Detect which cell encompasses the target text, then output its [x, y] center coordinate. 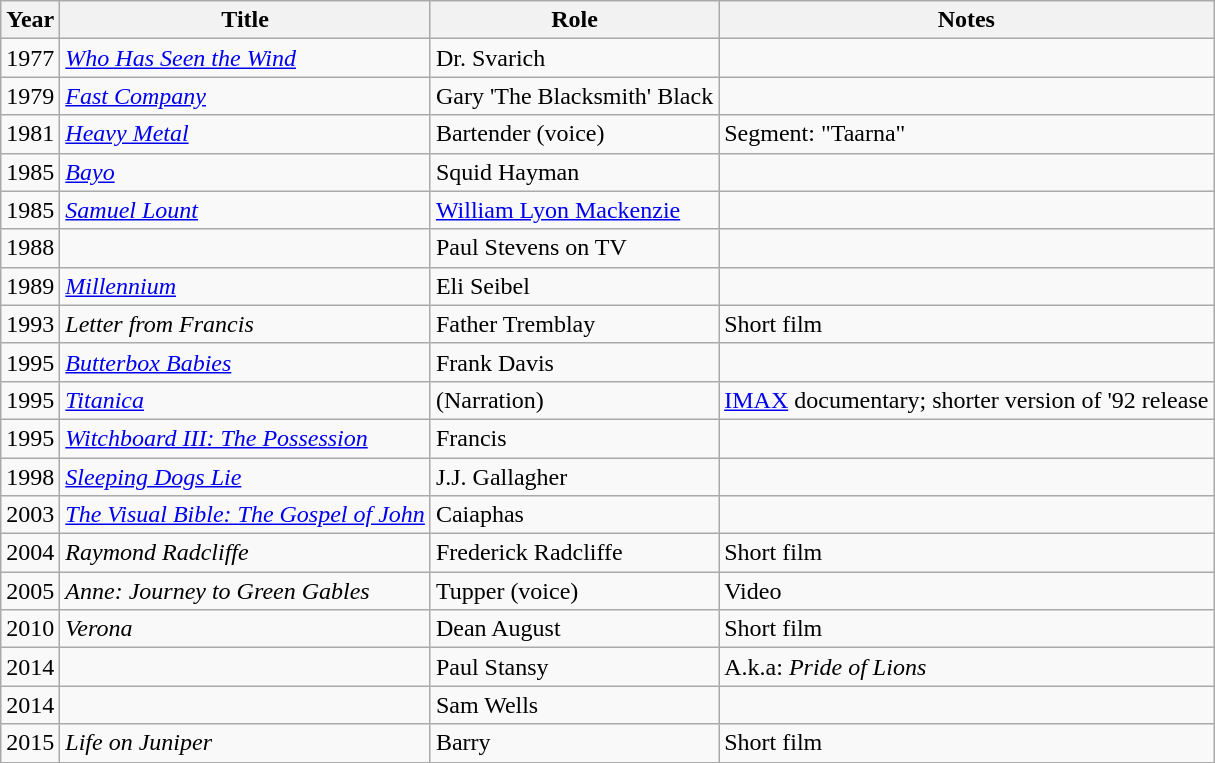
Notes [966, 20]
2003 [30, 515]
Fast Company [246, 96]
A.k.a: Pride of Lions [966, 667]
1979 [30, 96]
Year [30, 20]
Frederick Radcliffe [574, 553]
2010 [30, 629]
Francis [574, 438]
Heavy Metal [246, 134]
1988 [30, 248]
Father Tremblay [574, 324]
Caiaphas [574, 515]
Anne: Journey to Green Gables [246, 591]
Squid Hayman [574, 172]
Samuel Lount [246, 210]
Raymond Radcliffe [246, 553]
Sleeping Dogs Lie [246, 477]
Dean August [574, 629]
Segment: "Taarna" [966, 134]
Bartender (voice) [574, 134]
1981 [30, 134]
Gary 'The Blacksmith' Black [574, 96]
Paul Stansy [574, 667]
Eli Seibel [574, 286]
IMAX documentary; shorter version of '92 release [966, 400]
Letter from Francis [246, 324]
Titanica [246, 400]
1998 [30, 477]
Millennium [246, 286]
Who Has Seen the Wind [246, 58]
2015 [30, 743]
Title [246, 20]
Video [966, 591]
Role [574, 20]
1989 [30, 286]
Paul Stevens on TV [574, 248]
Verona [246, 629]
Barry [574, 743]
Dr. Svarich [574, 58]
Bayo [246, 172]
Tupper (voice) [574, 591]
J.J. Gallagher [574, 477]
The Visual Bible: The Gospel of John [246, 515]
Witchboard III: The Possession [246, 438]
Life on Juniper [246, 743]
1977 [30, 58]
William Lyon Mackenzie [574, 210]
Sam Wells [574, 705]
(Narration) [574, 400]
2005 [30, 591]
Frank Davis [574, 362]
2004 [30, 553]
Butterbox Babies [246, 362]
1993 [30, 324]
